Identify which cell holds the provided text, then report its [X, Y] central coordinate. 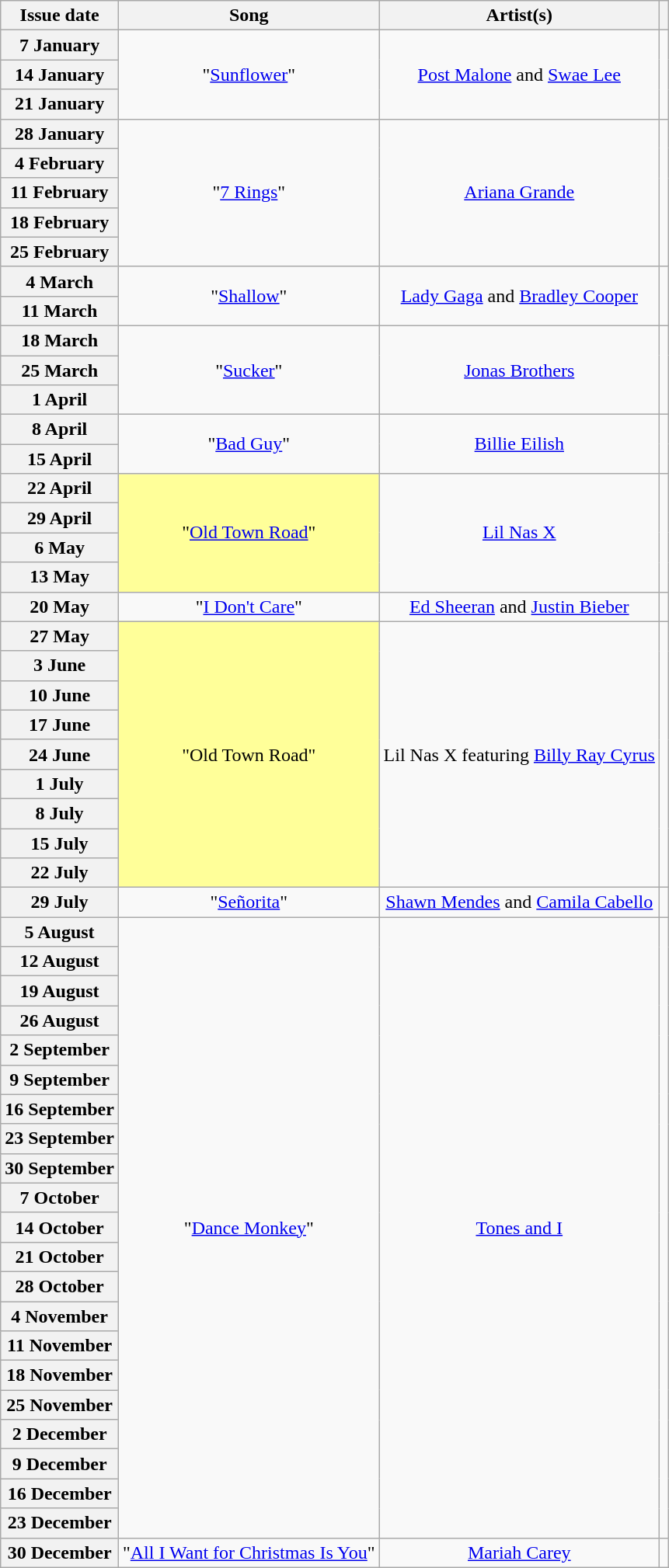
15 April [60, 459]
8 April [60, 429]
Artist(s) [519, 16]
29 July [60, 902]
24 June [60, 754]
16 December [60, 1493]
29 April [60, 518]
20 May [60, 607]
18 November [60, 1375]
1 April [60, 400]
Ed Sheeran and Justin Bieber [519, 607]
27 May [60, 636]
10 June [60, 695]
7 January [60, 45]
4 February [60, 163]
12 August [60, 961]
Tones and I [519, 1227]
Ariana Grande [519, 193]
9 September [60, 1080]
9 December [60, 1464]
Mariah Carey [519, 1552]
Shawn Mendes and Camila Cabello [519, 902]
"All I Want for Christmas Is You" [249, 1552]
1 July [60, 784]
Post Malone and Swae Lee [519, 75]
28 October [60, 1286]
19 August [60, 991]
Song [249, 16]
23 September [60, 1139]
30 September [60, 1168]
6 May [60, 548]
23 December [60, 1523]
21 October [60, 1257]
Issue date [60, 16]
"Sucker" [249, 370]
"Bad Guy" [249, 444]
Billie Eilish [519, 444]
28 January [60, 134]
3 June [60, 666]
25 March [60, 370]
"Dance Monkey" [249, 1227]
Lady Gaga and Bradley Cooper [519, 296]
14 October [60, 1227]
"Señorita" [249, 902]
13 May [60, 577]
11 March [60, 311]
2 December [60, 1434]
25 February [60, 252]
2 September [60, 1050]
"I Don't Care" [249, 607]
"7 Rings" [249, 193]
Lil Nas X featuring Billy Ray Cyrus [519, 755]
"Sunflower" [249, 75]
25 November [60, 1405]
26 August [60, 1020]
Lil Nas X [519, 533]
4 March [60, 281]
"Shallow" [249, 296]
14 January [60, 75]
16 September [60, 1109]
11 February [60, 193]
18 March [60, 340]
21 January [60, 104]
22 July [60, 873]
Jonas Brothers [519, 370]
15 July [60, 843]
11 November [60, 1346]
22 April [60, 488]
5 August [60, 932]
4 November [60, 1316]
30 December [60, 1552]
7 October [60, 1198]
18 February [60, 222]
17 June [60, 725]
8 July [60, 813]
